Return the (x, y) coordinate for the center point of the cell that contains the specified text.  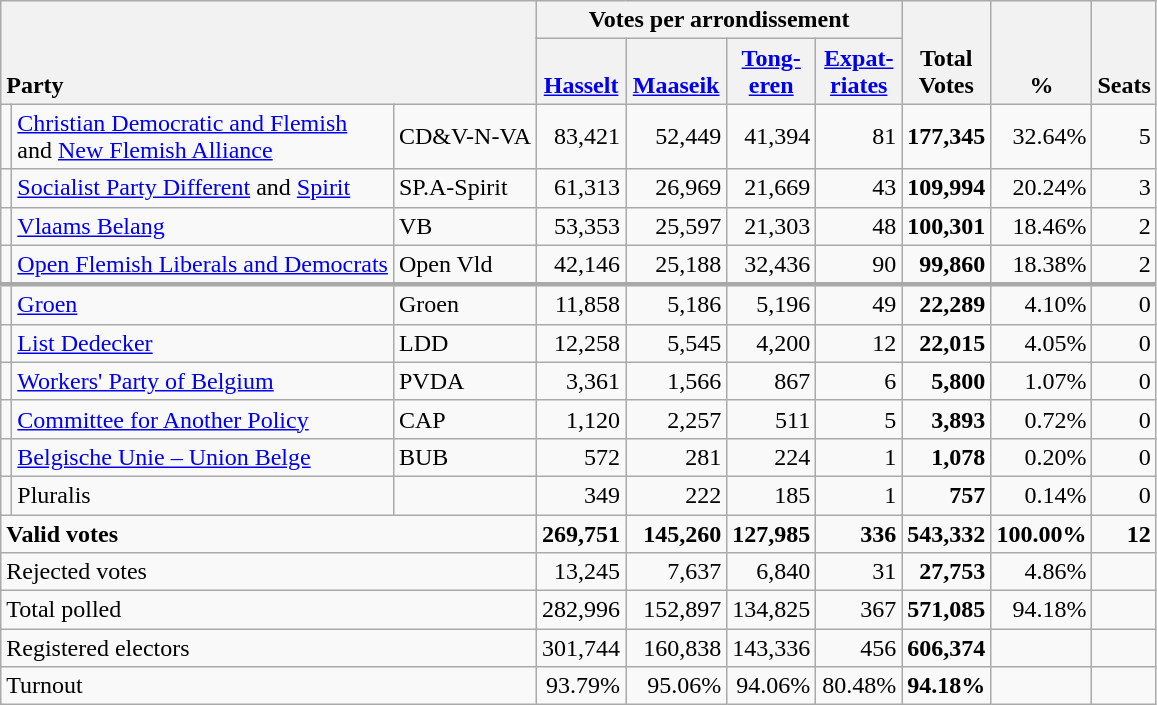
Party (269, 52)
94.06% (772, 686)
Expat- riates (859, 72)
5,545 (676, 343)
26,969 (676, 188)
571,085 (946, 610)
CD&V-N-VA (464, 136)
Open Vld (464, 265)
SP.A-Spirit (464, 188)
222 (676, 495)
93.79% (582, 686)
BUB (464, 457)
543,332 (946, 533)
27,753 (946, 572)
Belgische Unie – Union Belge (203, 457)
42,146 (582, 265)
% (1042, 52)
5,186 (676, 305)
3 (1124, 188)
1.07% (1042, 381)
PVDA (464, 381)
757 (946, 495)
456 (859, 648)
18.46% (1042, 226)
80.48% (859, 686)
32,436 (772, 265)
52,449 (676, 136)
0.20% (1042, 457)
152,897 (676, 610)
21,669 (772, 188)
606,374 (946, 648)
Valid votes (269, 533)
143,336 (772, 648)
21,303 (772, 226)
511 (772, 419)
43 (859, 188)
7,637 (676, 572)
Tong- eren (772, 72)
13,245 (582, 572)
336 (859, 533)
22,289 (946, 305)
99,860 (946, 265)
Votes per arrondissement (720, 20)
177,345 (946, 136)
Workers' Party of Belgium (203, 381)
Christian Democratic and Flemishand New Flemish Alliance (203, 136)
11,858 (582, 305)
Socialist Party Different and Spirit (203, 188)
301,744 (582, 648)
185 (772, 495)
49 (859, 305)
4,200 (772, 343)
41,394 (772, 136)
367 (859, 610)
100.00% (1042, 533)
Total Votes (946, 52)
0.14% (1042, 495)
Registered electors (269, 648)
282,996 (582, 610)
25,597 (676, 226)
224 (772, 457)
281 (676, 457)
20.24% (1042, 188)
4.86% (1042, 572)
5,800 (946, 381)
95.06% (676, 686)
6,840 (772, 572)
1,078 (946, 457)
83,421 (582, 136)
127,985 (772, 533)
3,893 (946, 419)
1,566 (676, 381)
160,838 (676, 648)
109,994 (946, 188)
31 (859, 572)
5,196 (772, 305)
Seats (1124, 52)
CAP (464, 419)
32.64% (1042, 136)
18.38% (1042, 265)
1,120 (582, 419)
25,188 (676, 265)
22,015 (946, 343)
3,361 (582, 381)
349 (582, 495)
Total polled (269, 610)
0.72% (1042, 419)
12,258 (582, 343)
100,301 (946, 226)
Pluralis (203, 495)
Turnout (269, 686)
572 (582, 457)
Rejected votes (269, 572)
61,313 (582, 188)
867 (772, 381)
134,825 (772, 610)
90 (859, 265)
Vlaams Belang (203, 226)
Maaseik (676, 72)
53,353 (582, 226)
269,751 (582, 533)
81 (859, 136)
VB (464, 226)
List Dedecker (203, 343)
Committee for Another Policy (203, 419)
48 (859, 226)
Hasselt (582, 72)
145,260 (676, 533)
LDD (464, 343)
4.10% (1042, 305)
2,257 (676, 419)
6 (859, 381)
4.05% (1042, 343)
Open Flemish Liberals and Democrats (203, 265)
